Identify which cell holds the provided text, then report its [x, y] central coordinate. 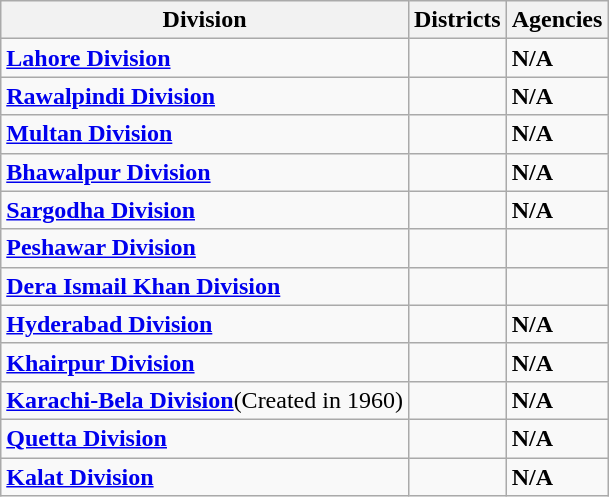
Quetta Division [205, 438]
Rawalpindi Division [205, 96]
Multan Division [205, 134]
Division [205, 20]
Sargodha Division [205, 210]
Khairpur Division [205, 362]
Bhawalpur Division [205, 172]
Lahore Division [205, 58]
Agencies [557, 20]
Kalat Division [205, 477]
Karachi-Bela Division(Created in 1960) [205, 400]
Peshawar Division [205, 248]
Hyderabad Division [205, 324]
Districts [457, 20]
Dera Ismail Khan Division [205, 286]
